Locate the cell with the specified text and output its (x, y) center coordinate. 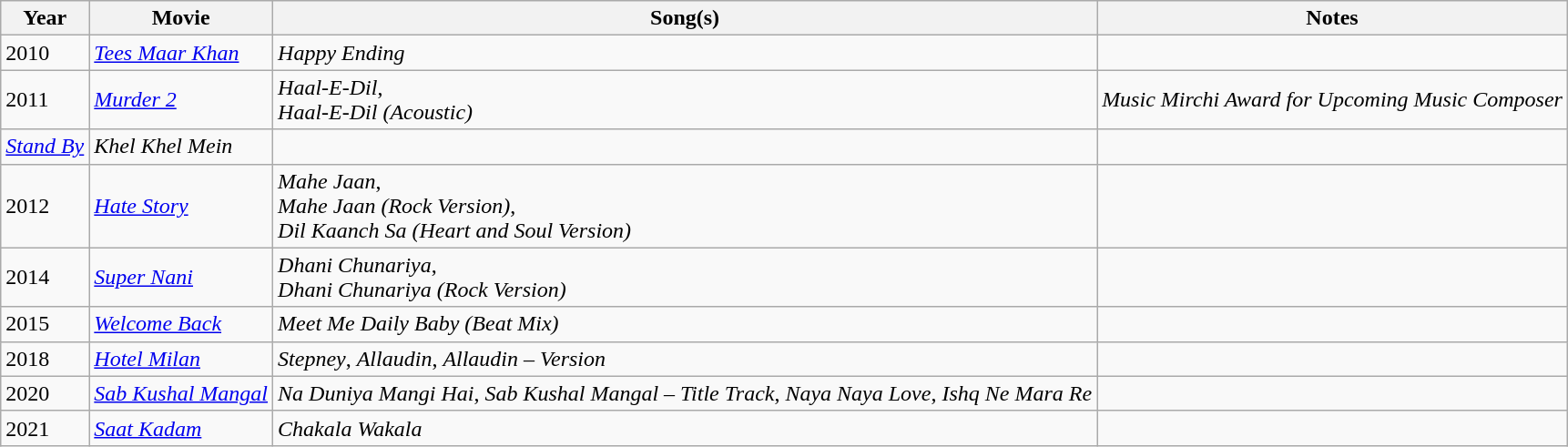
2018 (46, 359)
Happy Ending (685, 53)
Music Mirchi Award for Upcoming Music Composer (1333, 100)
Saat Kadam (181, 428)
2015 (46, 324)
Chakala Wakala (685, 428)
2010 (46, 53)
Hotel Milan (181, 359)
Welcome Back (181, 324)
2020 (46, 393)
Hate Story (181, 206)
Notes (1333, 18)
Super Nani (181, 277)
Stepney, Allaudin, Allaudin – Version (685, 359)
2012 (46, 206)
Mahe Jaan, Mahe Jaan (Rock Version), Dil Kaanch Sa (Heart and Soul Version) (685, 206)
Stand By (46, 147)
Year (46, 18)
Song(s) (685, 18)
Dhani Chunariya, Dhani Chunariya (Rock Version) (685, 277)
Movie (181, 18)
Meet Me Daily Baby (Beat Mix) (685, 324)
Sab Kushal Mangal (181, 393)
2021 (46, 428)
Haal-E-Dil, Haal-E-Dil (Acoustic) (685, 100)
Na Duniya Mangi Hai, Sab Kushal Mangal – Title Track, Naya Naya Love, Ishq Ne Mara Re (685, 393)
Tees Maar Khan (181, 53)
Murder 2 (181, 100)
2011 (46, 100)
2014 (46, 277)
Khel Khel Mein (181, 147)
